Return the (x, y) coordinate for the center point of the cell that contains the specified text.  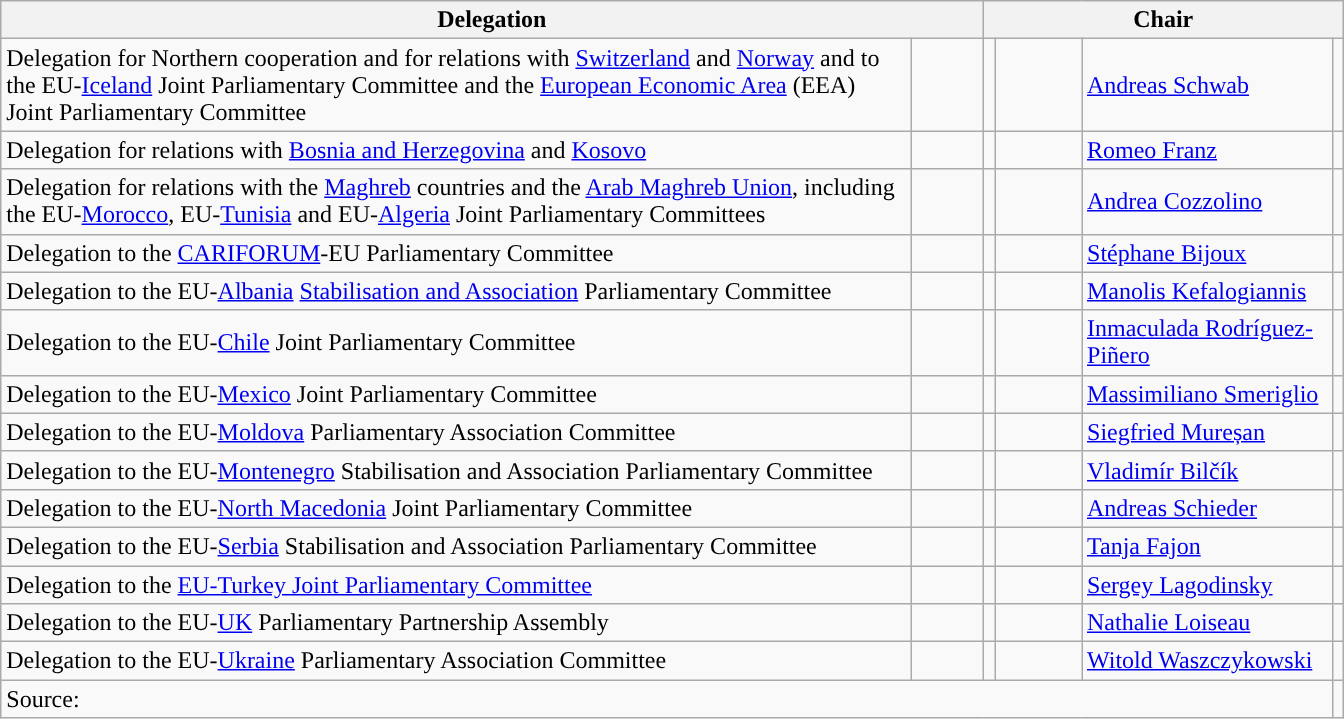
Vladimír Bilčík (1208, 470)
Delegation to the EU-Montenegro Stabilisation and Association Parliamentary Committee (456, 470)
Delegation to the EU-Turkey Joint Parliamentary Committee (456, 585)
Inmaculada Rodríguez-Piñero (1208, 342)
Delegation to the EU-Moldova Parliamentary Association Committee (456, 432)
Chair (1164, 20)
Delegation to the EU-Ukraine Parliamentary Association Committee (456, 661)
Delegation (492, 20)
Manolis Kefalogiannis (1208, 291)
Andrea Cozzolino (1208, 202)
Source: (667, 699)
Nathalie Loiseau (1208, 623)
Delegation to the EU-UK Parliamentary Partnership Assembly (456, 623)
Romeo Franz (1208, 150)
Witold Waszczykowski (1208, 661)
Delegation to the EU-Chile Joint Parliamentary Committee (456, 342)
Massimiliano Smeriglio (1208, 394)
Andreas Schieder (1208, 508)
Delegation to the CARIFORUM-EU Parliamentary Committee (456, 253)
Tanja Fajon (1208, 546)
Delegation to the EU-Serbia Stabilisation and Association Parliamentary Committee (456, 546)
Stéphane Bijoux (1208, 253)
Delegation to the EU-North Macedonia Joint Parliamentary Committee (456, 508)
Delegation for relations with Bosnia and Herzegovina and Kosovo (456, 150)
Andreas Schwab (1208, 85)
Delegation to the EU-Mexico Joint Parliamentary Committee (456, 394)
Delegation to the EU-Albania Stabilisation and Association Parliamentary Committee (456, 291)
Siegfried Mureșan (1208, 432)
Sergey Lagodinsky (1208, 585)
